Scan for the cell matching the given text and deliver its [x, y] coordinate at center. 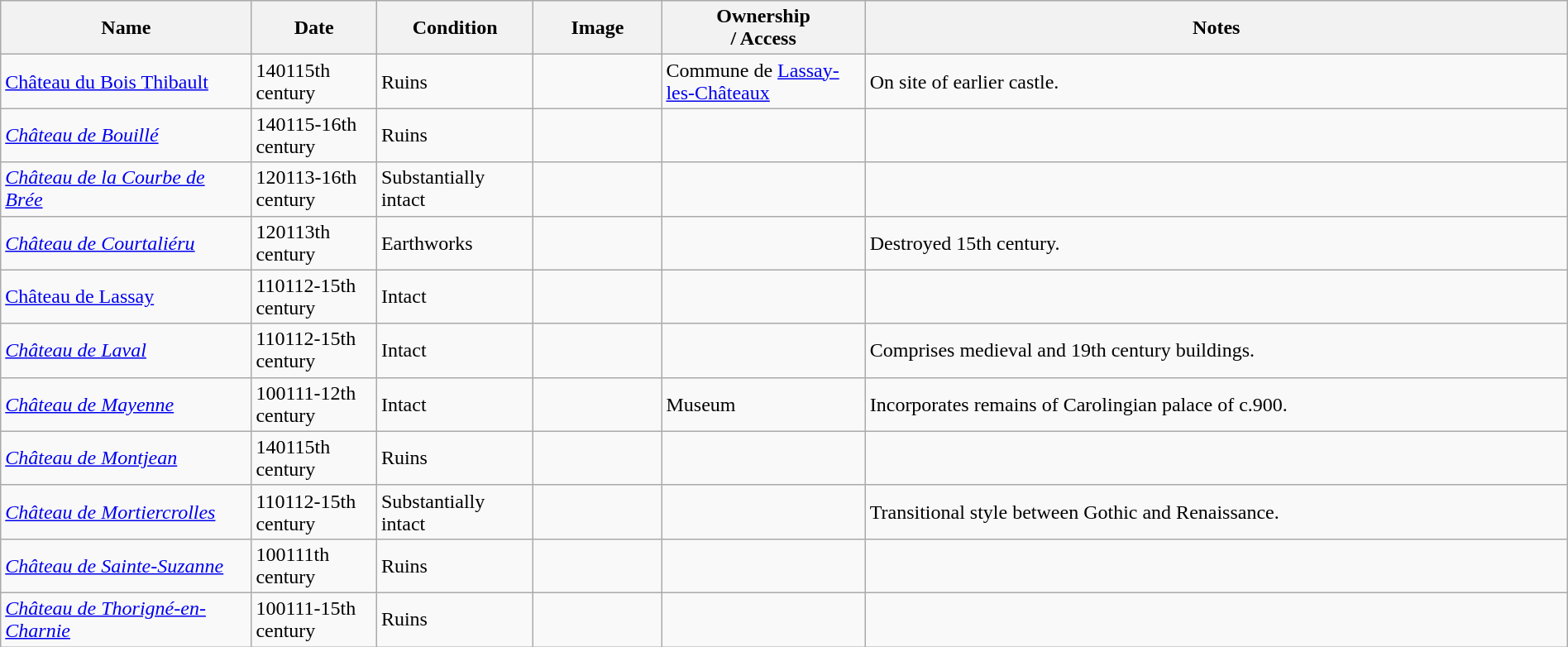
120113-16th century [314, 189]
Name [126, 28]
Condition [455, 28]
Commune de Lassay-les-Châteaux [763, 81]
Comprises medieval and 19th century buildings. [1216, 351]
140115-16th century [314, 136]
Image [597, 28]
Notes [1216, 28]
Château de Bouillé [126, 136]
Château de Laval [126, 351]
Incorporates remains of Carolingian palace of c.900. [1216, 404]
Château du Bois Thibault [126, 81]
100111th century [314, 566]
Château de Montjean [126, 458]
Château de la Courbe de Brée [126, 189]
On site of earlier castle. [1216, 81]
Earthworks [455, 243]
Transitional style between Gothic and Renaissance. [1216, 511]
Château de Lassay [126, 296]
Château de Mortiercrolles [126, 511]
Château de Sainte-Suzanne [126, 566]
Museum [763, 404]
100111-12th century [314, 404]
120113th century [314, 243]
Château de Courtaliéru [126, 243]
Date [314, 28]
Destroyed 15th century. [1216, 243]
Château de Mayenne [126, 404]
Ownership/ Access [763, 28]
Château de Thorigné-en-Charnie [126, 619]
100111-15th century [314, 619]
